Provide the [X, Y] coordinate of the cell's center where the given text is located.  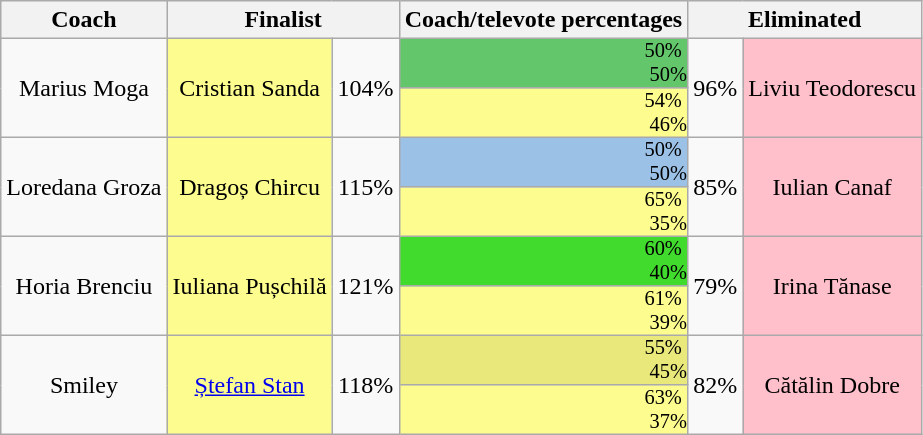
Marius Moga [84, 88]
Horia Brenciu [84, 286]
Eliminated [805, 20]
Dragoș Chircu [250, 188]
Liviu Teodorescu [832, 88]
Finalist [283, 20]
121% [366, 286]
96% [716, 88]
118% [366, 386]
54% 46% [544, 113]
79% [716, 286]
Cătălin Dobre [832, 386]
60% 40% [544, 262]
Loredana Groza [84, 188]
61% 39% [544, 311]
Iuliana Pușchilă [250, 286]
Coach [84, 20]
82% [716, 386]
Smiley [84, 386]
104% [366, 88]
Iulian Canaf [832, 188]
115% [366, 188]
63% 37% [544, 410]
Irina Tănase [832, 286]
65% 35% [544, 212]
Coach/televote percentages [544, 20]
Ștefan Stan [250, 386]
85% [716, 188]
Cristian Sanda [250, 88]
55% 45% [544, 361]
